Pinpoint the cell where the given text exists, returning its [x, y] midpoint coordinate. 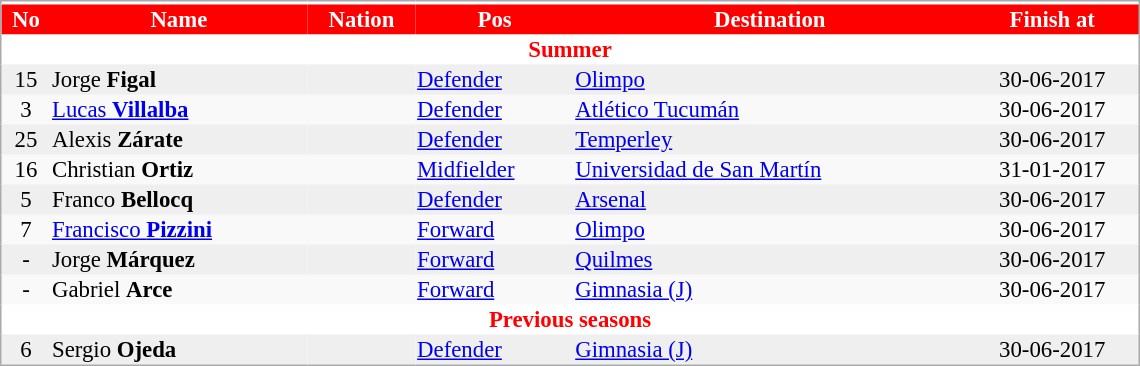
Nation [361, 19]
Christian Ortiz [178, 169]
15 [26, 79]
No [26, 19]
Pos [495, 19]
Quilmes [770, 259]
31-01-2017 [1052, 169]
Temperley [770, 139]
Francisco Pizzini [178, 229]
5 [26, 199]
Universidad de San Martín [770, 169]
Destination [770, 19]
Arsenal [770, 199]
3 [26, 109]
Name [178, 19]
16 [26, 169]
Sergio Ojeda [178, 349]
7 [26, 229]
Summer [570, 49]
Alexis Zárate [178, 139]
Lucas Villalba [178, 109]
Jorge Figal [178, 79]
Midfielder [495, 169]
Finish at [1052, 19]
Previous seasons [570, 319]
25 [26, 139]
Franco Bellocq [178, 199]
Gabriel Arce [178, 289]
Atlético Tucumán [770, 109]
Jorge Márquez [178, 259]
6 [26, 349]
